Identify which cell holds the provided text, then report its [X, Y] central coordinate. 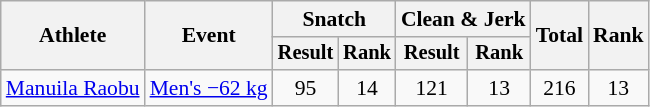
Total [560, 36]
Men's −62 kg [209, 88]
14 [367, 88]
Clean & Jerk [464, 19]
Snatch [334, 19]
Event [209, 36]
216 [560, 88]
95 [306, 88]
Athlete [73, 36]
121 [432, 88]
Manuila Raobu [73, 88]
